From the cell containing the given text, extract its center point as [X, Y] coordinate. 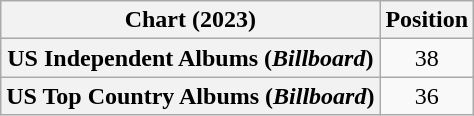
Chart (2023) [190, 20]
US Top Country Albums (Billboard) [190, 96]
36 [427, 96]
38 [427, 58]
Position [427, 20]
US Independent Albums (Billboard) [190, 58]
